Scan for the cell matching the given text and deliver its (x, y) coordinate at center. 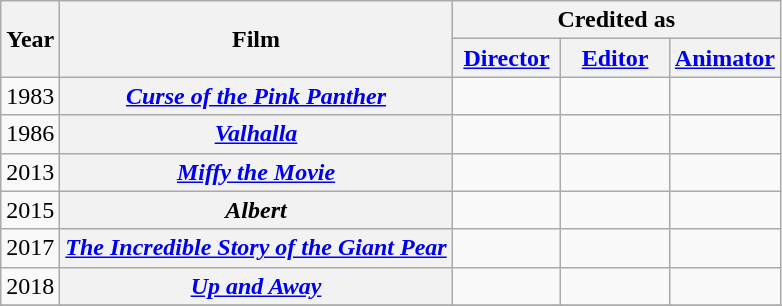
Director (506, 58)
Valhalla (256, 134)
Up and Away (256, 286)
2013 (30, 172)
1986 (30, 134)
The Incredible Story of the Giant Pear (256, 248)
Animator (724, 58)
Albert (256, 210)
Film (256, 39)
1983 (30, 96)
2015 (30, 210)
Miffy the Movie (256, 172)
2017 (30, 248)
2018 (30, 286)
Editor (616, 58)
Credited as (616, 20)
Year (30, 39)
Curse of the Pink Panther (256, 96)
